Locate the cell with the specified text and output its [x, y] center coordinate. 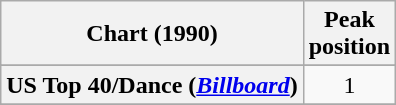
Chart (1990) [152, 34]
US Top 40/Dance (Billboard) [152, 85]
Peakposition [349, 34]
1 [349, 85]
